Scan for the cell matching the given text and deliver its (X, Y) coordinate at center. 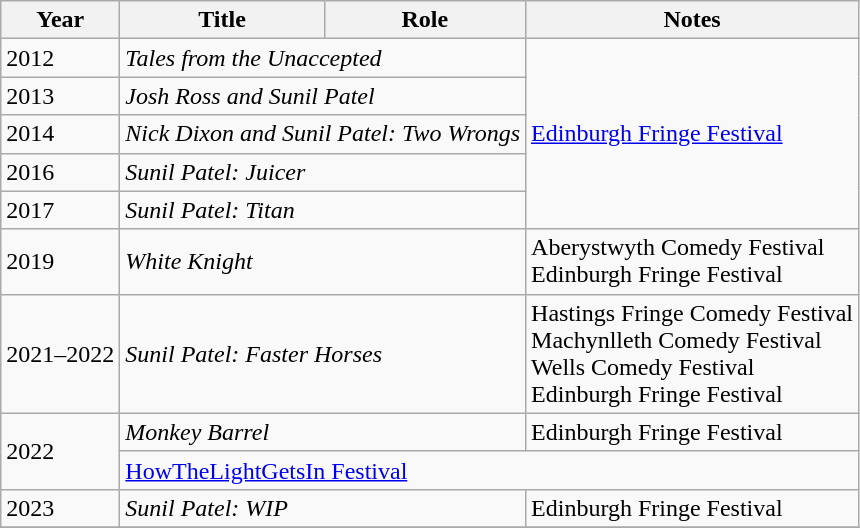
2014 (60, 134)
HowTheLightGetsIn Festival (490, 470)
Sunil Patel: WIP (323, 508)
Tales from the Unaccepted (323, 58)
2021–2022 (60, 354)
Notes (692, 20)
Nick Dixon and Sunil Patel: Two Wrongs (323, 134)
Role (424, 20)
2017 (60, 210)
White Knight (323, 262)
Year (60, 20)
Hastings Fringe Comedy FestivalMachynlleth Comedy FestivalWells Comedy FestivalEdinburgh Fringe Festival (692, 354)
Sunil Patel: Faster Horses (323, 354)
2016 (60, 172)
Title (222, 20)
2012 (60, 58)
Sunil Patel: Titan (323, 210)
2013 (60, 96)
2019 (60, 262)
Josh Ross and Sunil Patel (323, 96)
Aberystwyth Comedy FestivalEdinburgh Fringe Festival (692, 262)
2022 (60, 451)
Sunil Patel: Juicer (323, 172)
2023 (60, 508)
Monkey Barrel (323, 432)
